Pinpoint the cell where the given text exists, returning its (X, Y) midpoint coordinate. 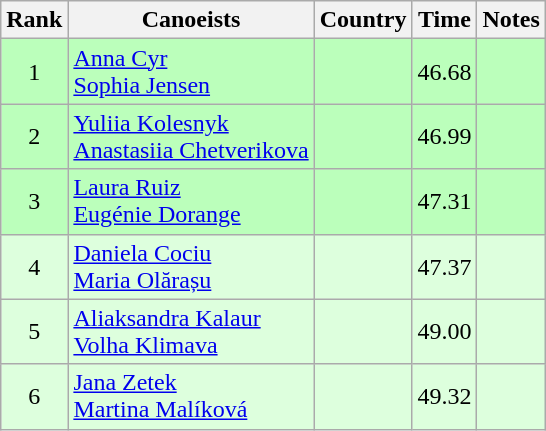
6 (34, 396)
Notes (511, 20)
Canoeists (191, 20)
49.32 (444, 396)
Anna CyrSophia Jensen (191, 72)
Country (363, 20)
Daniela CociuMaria Olărașu (191, 266)
5 (34, 332)
49.00 (444, 332)
46.68 (444, 72)
3 (34, 202)
Rank (34, 20)
1 (34, 72)
2 (34, 136)
Aliaksandra KalaurVolha Klimava (191, 332)
4 (34, 266)
Jana ZetekMartina Malíková (191, 396)
47.37 (444, 266)
Laura RuizEugénie Dorange (191, 202)
Yuliia KolesnykAnastasiia Chetverikova (191, 136)
Time (444, 20)
46.99 (444, 136)
47.31 (444, 202)
